Capture the cell that displays the provided text and extract its (X, Y) central coordinate. 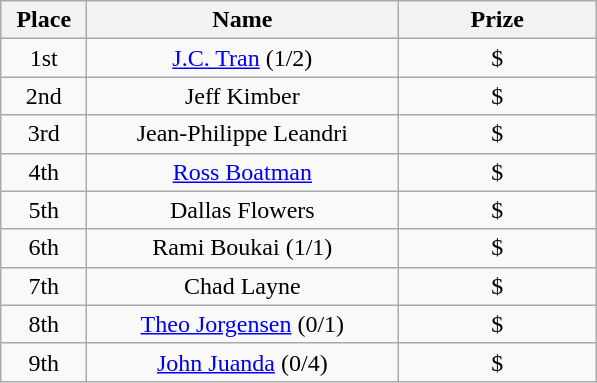
Theo Jorgensen (0/1) (242, 324)
Jean-Philippe Leandri (242, 134)
Place (44, 20)
3rd (44, 134)
Name (242, 20)
9th (44, 362)
Prize (498, 20)
8th (44, 324)
Dallas Flowers (242, 210)
1st (44, 58)
4th (44, 172)
7th (44, 286)
Rami Boukai (1/1) (242, 248)
J.C. Tran (1/2) (242, 58)
5th (44, 210)
Jeff Kimber (242, 96)
Ross Boatman (242, 172)
John Juanda (0/4) (242, 362)
Chad Layne (242, 286)
2nd (44, 96)
6th (44, 248)
